Search for the cell housing the specified text and yield its [X, Y] center coordinate. 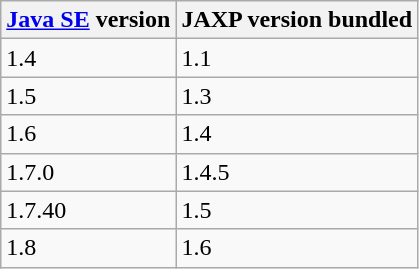
1.3 [297, 96]
Java SE version [88, 20]
1.1 [297, 58]
1.4.5 [297, 172]
1.8 [88, 248]
1.7.0 [88, 172]
JAXP version bundled [297, 20]
1.7.40 [88, 210]
